Output the (X, Y) coordinate of the center of the cell containing the given text.  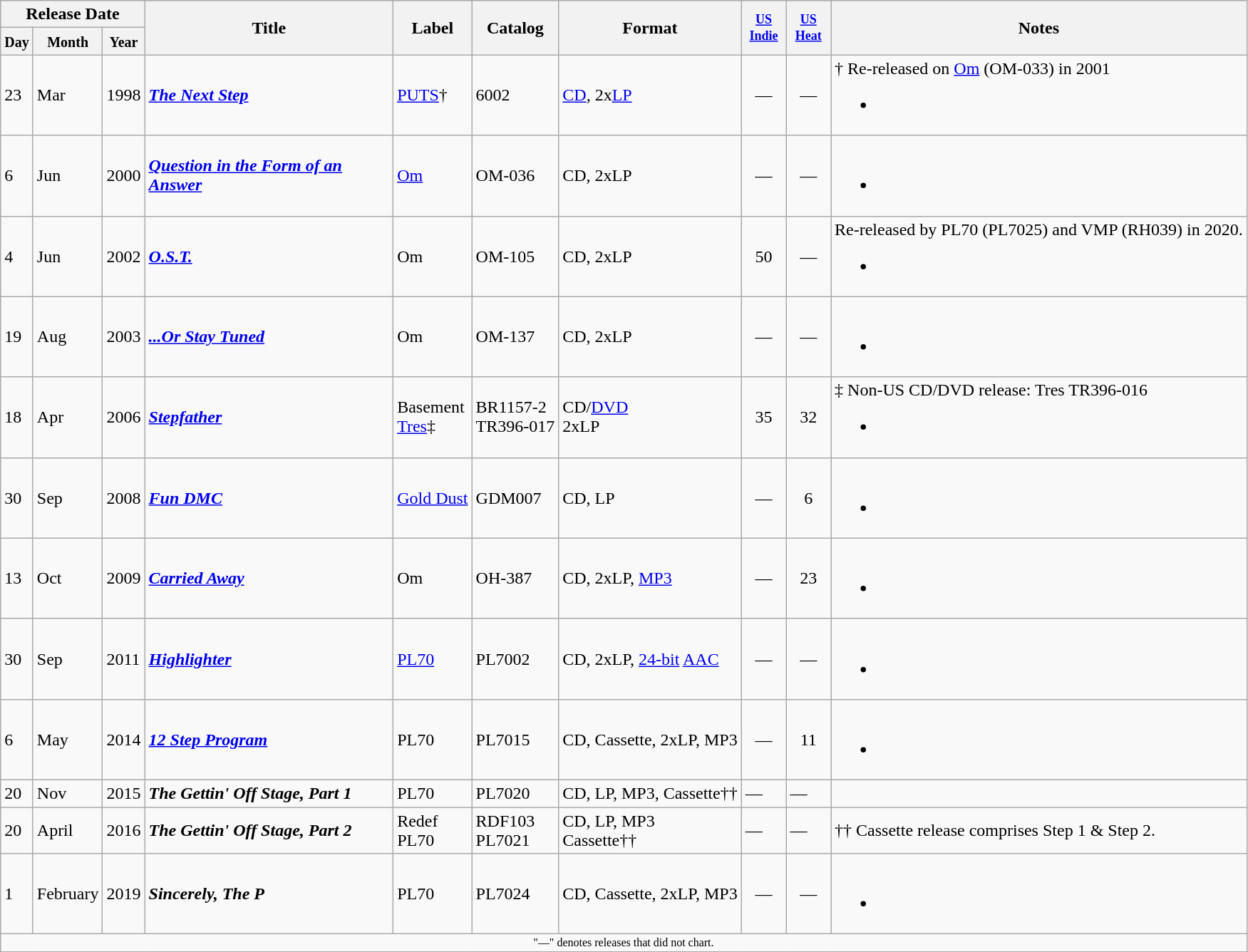
Release Date (73, 14)
‡ Non-US CD/DVD release: Tres TR396-016 (1039, 418)
Mar (68, 95)
BR1157-2TR396-017 (515, 418)
The Next Step (269, 95)
CD, LP (650, 497)
2006 (124, 418)
May (68, 740)
2008 (124, 497)
Fun DMC (269, 497)
Question in the Form of an Answer (269, 175)
GDM007 (515, 497)
Catalog (515, 28)
OH-387 (515, 579)
1998 (124, 95)
Label (433, 28)
18 (17, 418)
†† Cassette release comprises Step 1 & Step 2. (1039, 829)
OM-137 (515, 336)
CD/DVD2xLP (650, 418)
CD, LP, MP3, Cassette†† (650, 793)
2000 (124, 175)
PUTS† (433, 95)
50 (764, 257)
OM-036 (515, 175)
Oct (68, 579)
The Gettin' Off Stage, Part 1 (269, 793)
2009 (124, 579)
Stepfather (269, 418)
11 (808, 740)
Sincerely, The P (269, 894)
2003 (124, 336)
2011 (124, 658)
2019 (124, 894)
...Or Stay Tuned (269, 336)
O.S.T. (269, 257)
Aug (68, 336)
2016 (124, 829)
PL7024 (515, 894)
Title (269, 28)
12 Step Program (269, 740)
BasementTres‡ (433, 418)
2015 (124, 793)
Month (68, 41)
Apr (68, 418)
RedefPL70 (433, 829)
Day (17, 41)
Format (650, 28)
Highlighter (269, 658)
6002 (515, 95)
35 (764, 418)
February (68, 894)
Year (124, 41)
† Re-released on Om (OM-033) in 2001 (1039, 95)
CD, 2xLP, MP3 (650, 579)
13 (17, 579)
Notes (1039, 28)
The Gettin' Off Stage, Part 2 (269, 829)
PL7015 (515, 740)
2014 (124, 740)
Nov (68, 793)
1 (17, 894)
32 (808, 418)
19 (17, 336)
RDF103PL7021 (515, 829)
2002 (124, 257)
"—" denotes releases that did not chart. (624, 943)
US Indie (764, 28)
April (68, 829)
OM-105 (515, 257)
PL7002 (515, 658)
PL7020 (515, 793)
CD, LP, MP3Cassette†† (650, 829)
Gold Dust (433, 497)
4 (17, 257)
Carried Away (269, 579)
CD, 2xLP, 24-bit AAC (650, 658)
Re-released by PL70 (PL7025) and VMP (RH039) in 2020. (1039, 257)
US Heat (808, 28)
